Provide the [x, y] coordinate of the cell's center where the given text is located.  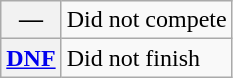
Did not compete [146, 20]
DNF [31, 58]
— [31, 20]
Did not finish [146, 58]
